Provide the [X, Y] coordinate of the cell's center where the given text is located.  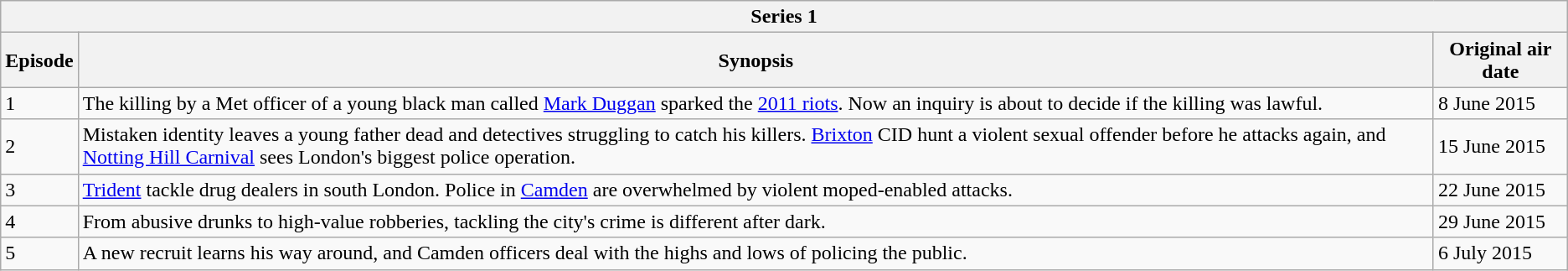
From abusive drunks to high-value robberies, tackling the city's crime is different after dark. [756, 221]
29 June 2015 [1500, 221]
1 [39, 103]
4 [39, 221]
15 June 2015 [1500, 146]
A new recruit learns his way around, and Camden officers deal with the highs and lows of policing the public. [756, 253]
Synopsis [756, 60]
8 June 2015 [1500, 103]
22 June 2015 [1500, 190]
3 [39, 190]
2 [39, 146]
Episode [39, 60]
Trident tackle drug dealers in south London. Police in Camden are overwhelmed by violent moped-enabled attacks. [756, 190]
6 July 2015 [1500, 253]
Series 1 [784, 17]
5 [39, 253]
Original air date [1500, 60]
